Scan for the cell matching the given text and deliver its [x, y] coordinate at center. 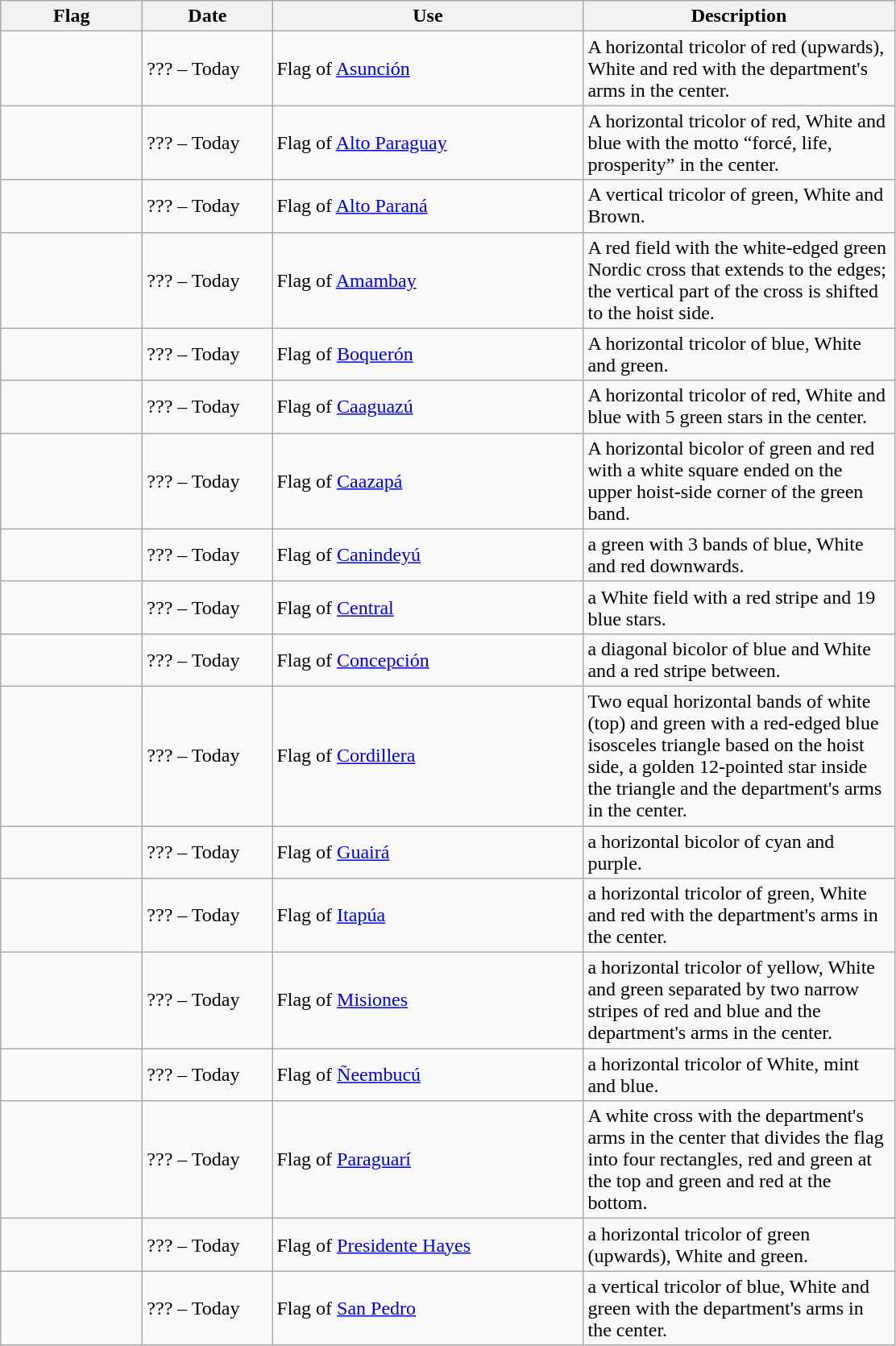
Flag of Misiones [428, 1001]
a horizontal bicolor of cyan and purple. [739, 851]
Use [428, 16]
a horizontal tricolor of yellow, White and green separated by two narrow stripes of red and blue and the department's arms in the center. [739, 1001]
A vertical tricolor of green, White and Brown. [739, 206]
a horizontal tricolor of White, mint and blue. [739, 1075]
A red field with the white-edged green Nordic cross that extends to the edges; the vertical part of the cross is shifted to the hoist side. [739, 280]
Flag of Paraguarí [428, 1160]
Date [208, 16]
Flag of Cordillera [428, 756]
Flag of Asunción [428, 69]
Flag of Central [428, 608]
a green with 3 bands of blue, White and red downwards. [739, 555]
a vertical tricolor of blue, White and green with the department's arms in the center. [739, 1308]
Flag of San Pedro [428, 1308]
Flag [72, 16]
a diagonal bicolor of blue and White and a red stripe between. [739, 659]
Flag of Concepción [428, 659]
Flag of Ñeembucú [428, 1075]
Flag of Itapúa [428, 916]
A horizontal tricolor of red, White and blue with 5 green stars in the center. [739, 406]
a White field with a red stripe and 19 blue stars. [739, 608]
A horizontal tricolor of red (upwards), White and red with the department's arms in the center. [739, 69]
Flag of Presidente Hayes [428, 1244]
Flag of Boquerón [428, 355]
Flag of Canindeyú [428, 555]
Flag of Guairá [428, 851]
A horizontal bicolor of green and red with a white square ended on the upper hoist-side corner of the green band. [739, 480]
Description [739, 16]
Flag of Alto Paraguay [428, 143]
Flag of Amambay [428, 280]
a horizontal tricolor of green (upwards), White and green. [739, 1244]
A horizontal tricolor of red, White and blue with the motto “forcé, life, prosperity” in the center. [739, 143]
Flag of Caaguazú [428, 406]
Flag of Alto Paraná [428, 206]
Flag of Caazapá [428, 480]
A horizontal tricolor of blue, White and green. [739, 355]
a horizontal tricolor of green, White and red with the department's arms in the center. [739, 916]
